From the cell containing the given text, extract its center point as [x, y] coordinate. 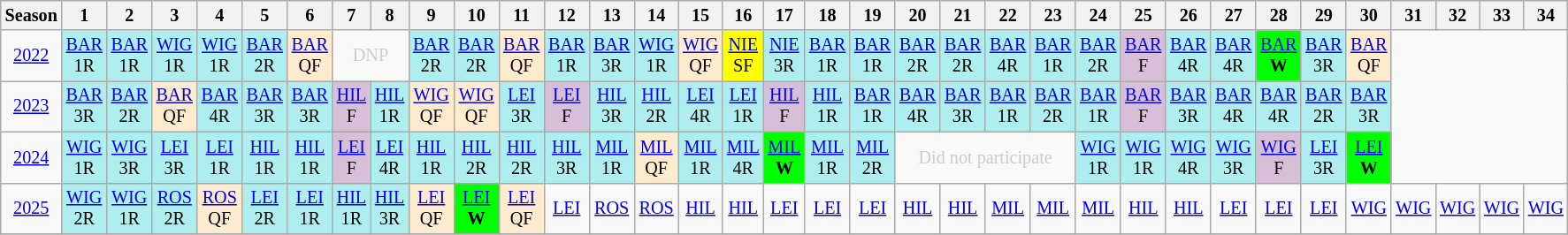
3 [175, 16]
MIL2R [872, 157]
24 [1098, 16]
9 [432, 16]
28 [1279, 16]
31 [1413, 16]
Season [32, 16]
DNP [371, 56]
MIL4R [743, 157]
32 [1457, 16]
27 [1233, 16]
2024 [32, 157]
23 [1052, 16]
16 [743, 16]
18 [828, 16]
2025 [32, 208]
30 [1369, 16]
25 [1143, 16]
8 [389, 16]
NIESF [743, 56]
NIE3R [785, 56]
WIG2R [85, 208]
WIG4R [1189, 157]
19 [872, 16]
2022 [32, 56]
34 [1546, 16]
MILW [785, 157]
12 [566, 16]
13 [612, 16]
2 [129, 16]
22 [1008, 16]
LEI2R [265, 208]
6 [310, 16]
11 [522, 16]
17 [785, 16]
29 [1323, 16]
1 [85, 16]
ROSQF [219, 208]
BARW [1279, 56]
2023 [32, 107]
10 [476, 16]
WIGF [1279, 157]
21 [962, 16]
15 [700, 16]
7 [352, 16]
33 [1502, 16]
MILQF [656, 157]
26 [1189, 16]
ROS2R [175, 208]
5 [265, 16]
14 [656, 16]
Did not participate [985, 157]
4 [219, 16]
20 [918, 16]
